Pinpoint the cell where the given text exists, returning its (x, y) midpoint coordinate. 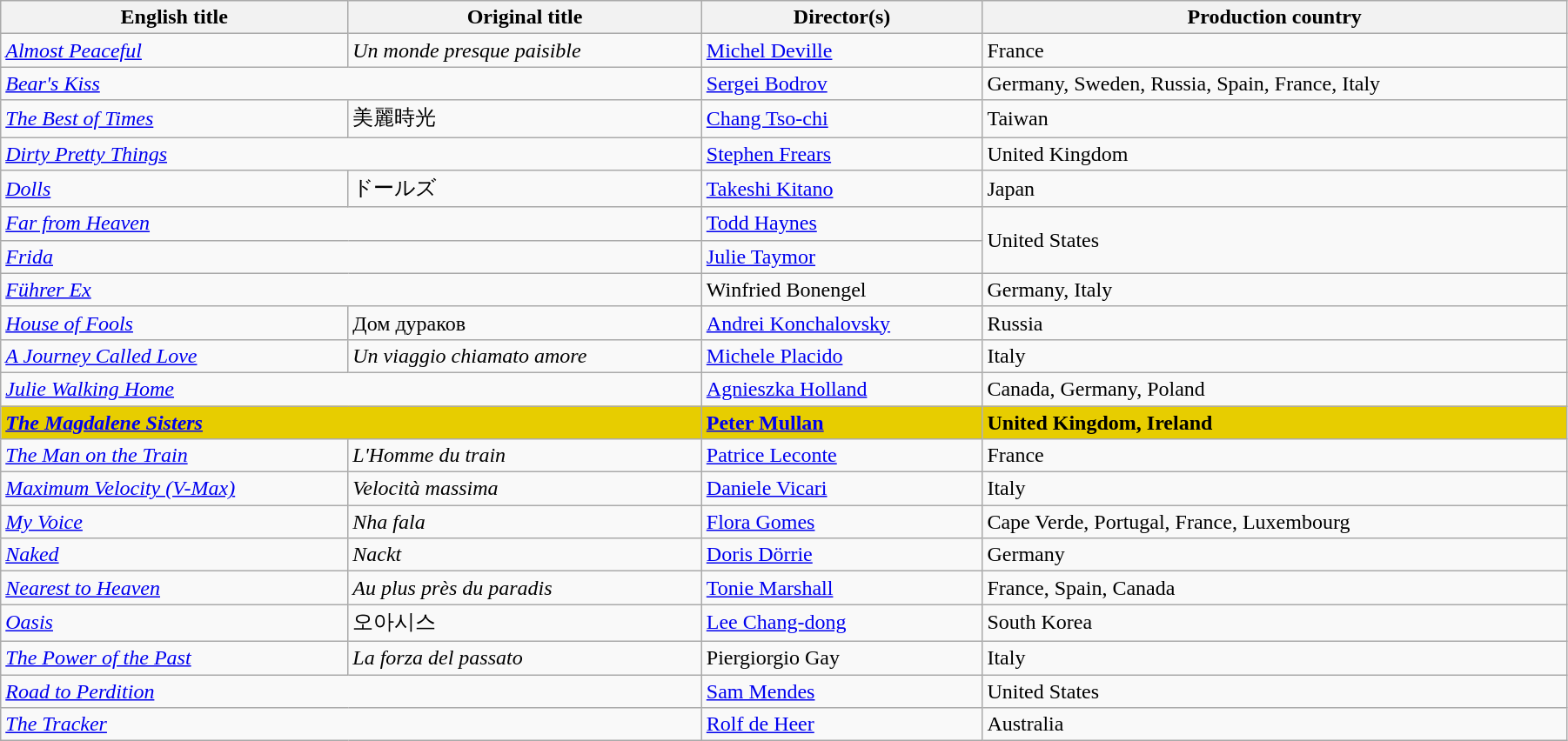
Nearest to Heaven (174, 588)
Frida (352, 257)
South Korea (1275, 623)
Un viaggio chiamato amore (526, 356)
Germany, Sweden, Russia, Spain, France, Italy (1275, 83)
Bear's Kiss (352, 83)
Winfried Bonengel (842, 290)
Taiwan (1275, 118)
Agnieszka Holland (842, 389)
Road to Perdition (352, 691)
Nackt (526, 555)
L'Homme du train (526, 456)
Tonie Marshall (842, 588)
美麗時光 (526, 118)
Naked (174, 555)
Velocità massima (526, 489)
Maximum Velocity (V-Max) (174, 489)
Flora Gomes (842, 522)
Au plus près du paradis (526, 588)
오아시스 (526, 623)
Дом дураков (526, 323)
Stephen Frears (842, 154)
Russia (1275, 323)
Sam Mendes (842, 691)
Japan (1275, 190)
United Kingdom (1275, 154)
Todd Haynes (842, 224)
Production country (1275, 17)
The Tracker (352, 724)
Chang Tso-chi (842, 118)
Lee Chang-dong (842, 623)
Dolls (174, 190)
The Best of Times (174, 118)
Andrei Konchalovsky (842, 323)
La forza del passato (526, 658)
Michele Placido (842, 356)
Un monde presque paisible (526, 50)
English title (174, 17)
Oasis (174, 623)
Nha fala (526, 522)
The Power of the Past (174, 658)
Original title (526, 17)
Führer Ex (352, 290)
Director(s) (842, 17)
Takeshi Kitano (842, 190)
Michel Deville (842, 50)
Julie Taymor (842, 257)
Julie Walking Home (352, 389)
Canada, Germany, Poland (1275, 389)
ドールズ (526, 190)
Dirty Pretty Things (352, 154)
Daniele Vicari (842, 489)
Germany (1275, 555)
The Man on the Train (174, 456)
Peter Mullan (842, 422)
Australia (1275, 724)
Germany, Italy (1275, 290)
Almost Peaceful (174, 50)
A Journey Called Love (174, 356)
Cape Verde, Portugal, France, Luxembourg (1275, 522)
Piergiorgio Gay (842, 658)
Rolf de Heer (842, 724)
Doris Dörrie (842, 555)
Patrice Leconte (842, 456)
My Voice (174, 522)
United Kingdom, Ireland (1275, 422)
Sergei Bodrov (842, 83)
France, Spain, Canada (1275, 588)
Far from Heaven (352, 224)
House of Fools (174, 323)
The Magdalene Sisters (352, 422)
